Identify which cell holds the provided text, then report its [X, Y] central coordinate. 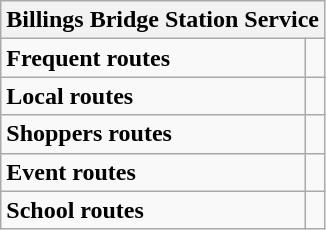
Billings Bridge Station Service [163, 20]
Shoppers routes [154, 134]
Event routes [154, 172]
Frequent routes [154, 58]
School routes [154, 210]
Local routes [154, 96]
